Pinpoint the cell where the given text exists, returning its [X, Y] midpoint coordinate. 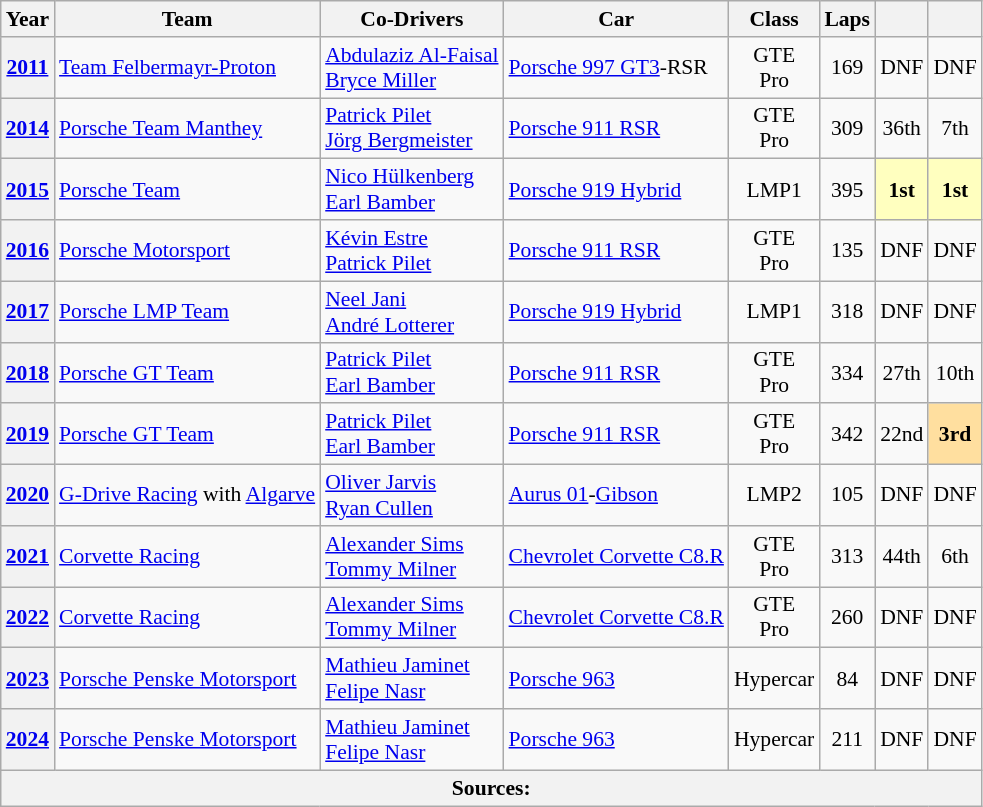
LMP2 [774, 496]
2018 [28, 372]
2015 [28, 190]
Nico Hülkenberg Earl Bamber [412, 190]
2017 [28, 312]
10th [954, 372]
Patrick Pilet Jörg Bergmeister [412, 128]
Porsche Motorsport [187, 250]
2024 [28, 740]
Sources: [492, 788]
135 [847, 250]
2020 [28, 496]
318 [847, 312]
2023 [28, 678]
Neel Jani André Lotterer [412, 312]
7th [954, 128]
Oliver Jarvis Ryan Cullen [412, 496]
2021 [28, 556]
2022 [28, 618]
2011 [28, 68]
342 [847, 434]
2016 [28, 250]
Laps [847, 19]
36th [902, 128]
Year [28, 19]
334 [847, 372]
260 [847, 618]
22nd [902, 434]
Class [774, 19]
Porsche Team [187, 190]
Kévin Estre Patrick Pilet [412, 250]
G-Drive Racing with Algarve [187, 496]
105 [847, 496]
169 [847, 68]
Team [187, 19]
211 [847, 740]
2014 [28, 128]
Car [616, 19]
313 [847, 556]
Team Felbermayr-Proton [187, 68]
6th [954, 556]
Porsche LMP Team [187, 312]
2019 [28, 434]
3rd [954, 434]
Aurus 01-Gibson [616, 496]
Co-Drivers [412, 19]
309 [847, 128]
84 [847, 678]
Abdulaziz Al-Faisal Bryce Miller [412, 68]
44th [902, 556]
Porsche Team Manthey [187, 128]
395 [847, 190]
Porsche 997 GT3-RSR [616, 68]
27th [902, 372]
